Extract the (X, Y) coordinate from the center of the cell holding the provided text.  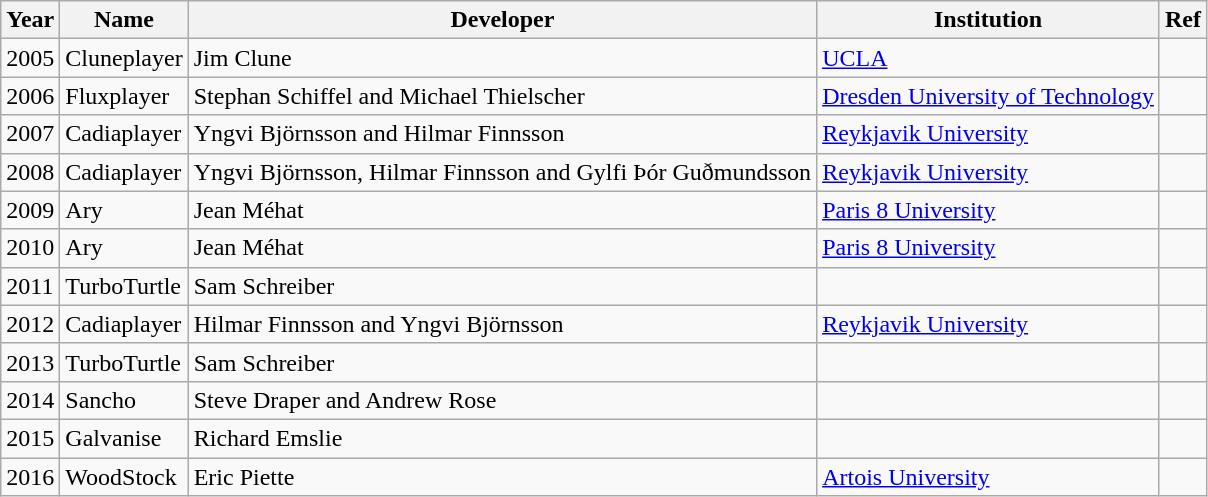
2015 (30, 438)
Institution (988, 20)
2010 (30, 248)
2012 (30, 324)
Jim Clune (502, 58)
Stephan Schiffel and Michael Thielscher (502, 96)
Steve Draper and Andrew Rose (502, 400)
Yngvi Björnsson, Hilmar Finnsson and Gylfi Þór Guðmundsson (502, 172)
2008 (30, 172)
Developer (502, 20)
2007 (30, 134)
Richard Emslie (502, 438)
Eric Piette (502, 477)
2011 (30, 286)
Name (124, 20)
UCLA (988, 58)
2013 (30, 362)
Galvanise (124, 438)
Cluneplayer (124, 58)
Year (30, 20)
Fluxplayer (124, 96)
2005 (30, 58)
2016 (30, 477)
2014 (30, 400)
Sancho (124, 400)
Ref (1182, 20)
Dresden University of Technology (988, 96)
Hilmar Finnsson and Yngvi Björnsson (502, 324)
Yngvi Björnsson and Hilmar Finnsson (502, 134)
2006 (30, 96)
Artois University (988, 477)
2009 (30, 210)
WoodStock (124, 477)
